Capture the cell that displays the provided text and extract its (x, y) central coordinate. 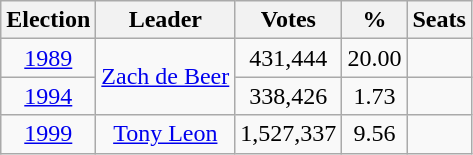
Election (48, 20)
Zach de Beer (166, 77)
Votes (288, 20)
1989 (48, 58)
% (374, 20)
338,426 (288, 96)
9.56 (374, 134)
20.00 (374, 58)
1999 (48, 134)
1,527,337 (288, 134)
Seats (439, 20)
1994 (48, 96)
Tony Leon (166, 134)
Leader (166, 20)
1.73 (374, 96)
431,444 (288, 58)
